For the text-containing cell, return its midpoint in [x, y] coordinate format. 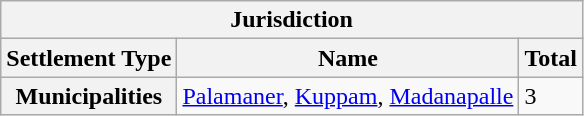
Settlement Type [89, 58]
Municipalities [89, 96]
Total [551, 58]
Palamaner, Kuppam, Madanapalle [348, 96]
Name [348, 58]
Jurisdiction [292, 20]
3 [551, 96]
